Determine the [x, y] coordinate at the center of the cell enclosing the given text.  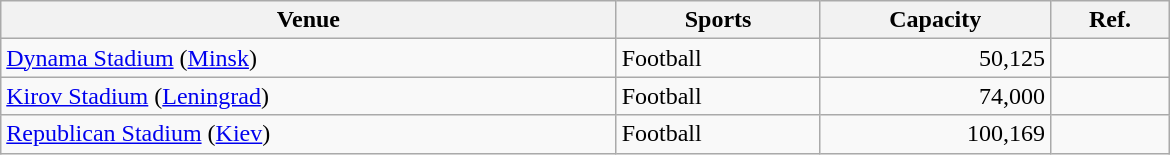
Sports [718, 20]
100,169 [936, 134]
74,000 [936, 96]
Ref. [1110, 20]
Capacity [936, 20]
Republican Stadium (Kiev) [308, 134]
Venue [308, 20]
Dynama Stadium (Minsk) [308, 58]
50,125 [936, 58]
Kirov Stadium (Leningrad) [308, 96]
